Identify which cell holds the provided text, then report its (X, Y) central coordinate. 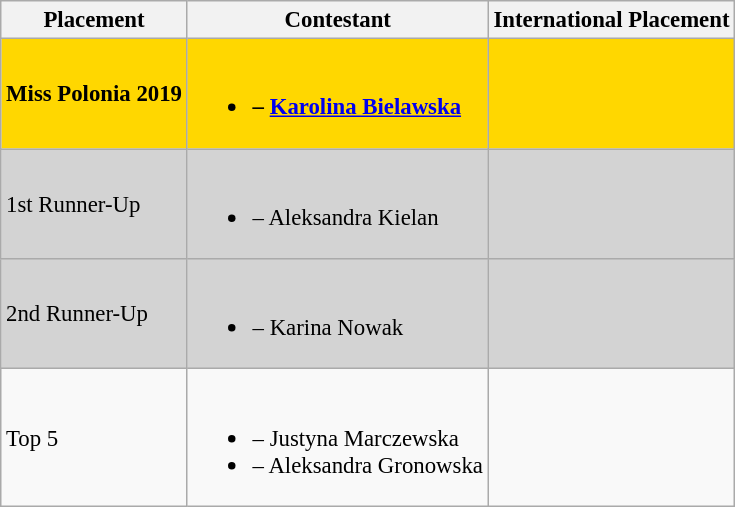
International Placement (612, 20)
– Aleksandra Kielan (338, 204)
Miss Polonia 2019 (94, 94)
– Justyna Marczewska – Aleksandra Gronowska (338, 438)
– Karina Nowak (338, 314)
– Karolina Bielawska (338, 94)
1st Runner-Up (94, 204)
Placement (94, 20)
Top 5 (94, 438)
Contestant (338, 20)
2nd Runner-Up (94, 314)
